Determine the (X, Y) coordinate at the center of the cell enclosing the given text.  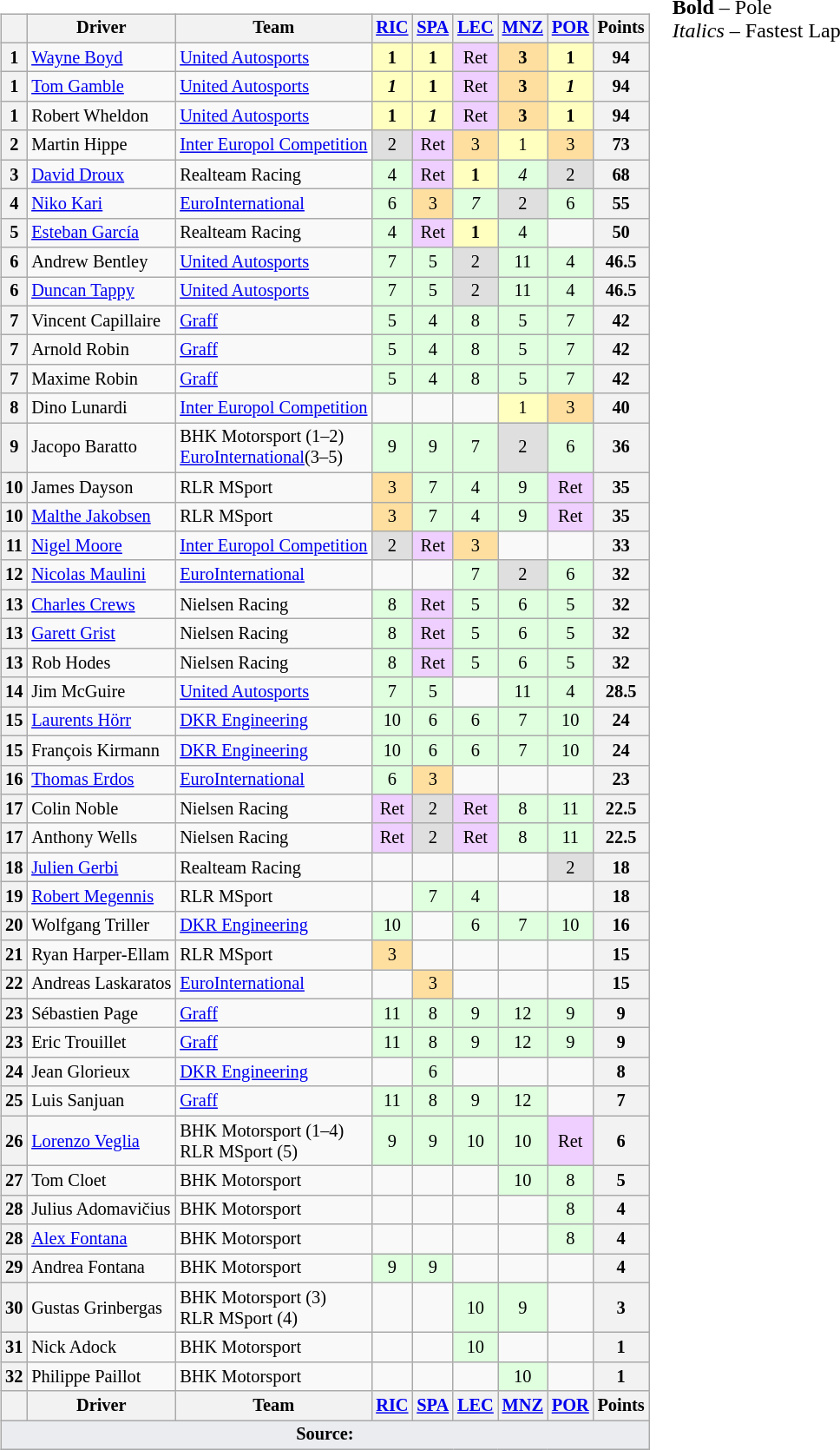
73 (621, 145)
Arnold Robin (101, 350)
Sébastien Page (101, 1013)
55 (621, 204)
Alex Fontana (101, 1239)
Tom Cloet (101, 1181)
36 (621, 448)
Malthe Jakobsen (101, 517)
Andrea Fontana (101, 1269)
Jacopo Baratto (101, 448)
Robert Wheldon (101, 116)
Gustas Grinbergas (101, 1308)
Nigel Moore (101, 546)
BHK Motorsport (3) RLR MSport (4) (273, 1308)
30 (14, 1308)
Eric Trouillet (101, 1043)
40 (621, 408)
28.5 (621, 692)
BHK Motorsport (1–4) RLR MSport (5) (273, 1141)
29 (14, 1269)
Charles Crews (101, 604)
21 (14, 955)
33 (621, 546)
26 (14, 1141)
Nick Adock (101, 1348)
James Dayson (101, 487)
14 (14, 692)
Dino Lunardi (101, 408)
Andrew Bentley (101, 262)
Wayne Boyd (101, 57)
50 (621, 233)
Duncan Tappy (101, 292)
27 (14, 1181)
Rob Hodes (101, 662)
31 (14, 1348)
20 (14, 926)
Anthony Wells (101, 838)
BHK Motorsport (1–2) EuroInternational(3–5) (273, 448)
Andreas Laskaratos (101, 985)
Laurents Hörr (101, 722)
Thomas Erdos (101, 780)
Philippe Paillot (101, 1377)
19 (14, 897)
Colin Noble (101, 809)
68 (621, 175)
Niko Kari (101, 204)
Ryan Harper-Ellam (101, 955)
Vincent Capillaire (101, 320)
25 (14, 1101)
Martin Hippe (101, 145)
22 (14, 985)
Jim McGuire (101, 692)
Garett Grist (101, 634)
David Droux (101, 175)
Julien Gerbi (101, 867)
Nicolas Maulini (101, 575)
Wolfgang Triller (101, 926)
Jean Glorieux (101, 1072)
Lorenzo Veglia (101, 1141)
Luis Sanjuan (101, 1101)
Esteban García (101, 233)
François Kirmann (101, 750)
Robert Megennis (101, 897)
Julius Adomavičius (101, 1209)
Source: (325, 1435)
Tom Gamble (101, 87)
Maxime Robin (101, 379)
